Detect which cell encompasses the target text, then output its (x, y) center coordinate. 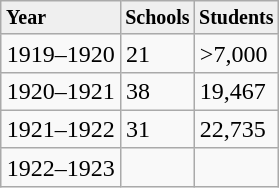
1921–1922 (60, 129)
>7,000 (236, 53)
31 (157, 129)
1920–1921 (60, 91)
21 (157, 53)
Students (236, 18)
1922–1923 (60, 167)
22,735 (236, 129)
19,467 (236, 91)
38 (157, 91)
Year (60, 18)
1919–1920 (60, 53)
Schools (157, 18)
